For the text-containing cell, return its midpoint in [x, y] coordinate format. 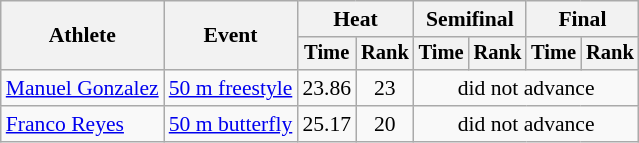
Manuel Gonzalez [82, 88]
Semifinal [470, 19]
Heat [355, 19]
20 [385, 124]
Athlete [82, 36]
50 m freestyle [231, 88]
50 m butterfly [231, 124]
Franco Reyes [82, 124]
23 [385, 88]
25.17 [326, 124]
Final [582, 19]
23.86 [326, 88]
Event [231, 36]
